Determine the [x, y] coordinate at the center of the cell enclosing the given text.  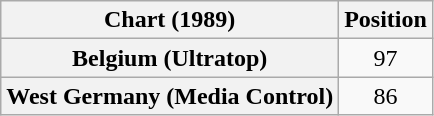
Chart (1989) [170, 20]
West Germany (Media Control) [170, 96]
Belgium (Ultratop) [170, 58]
97 [386, 58]
Position [386, 20]
86 [386, 96]
